Determine the (x, y) coordinate at the center of the cell enclosing the given text.  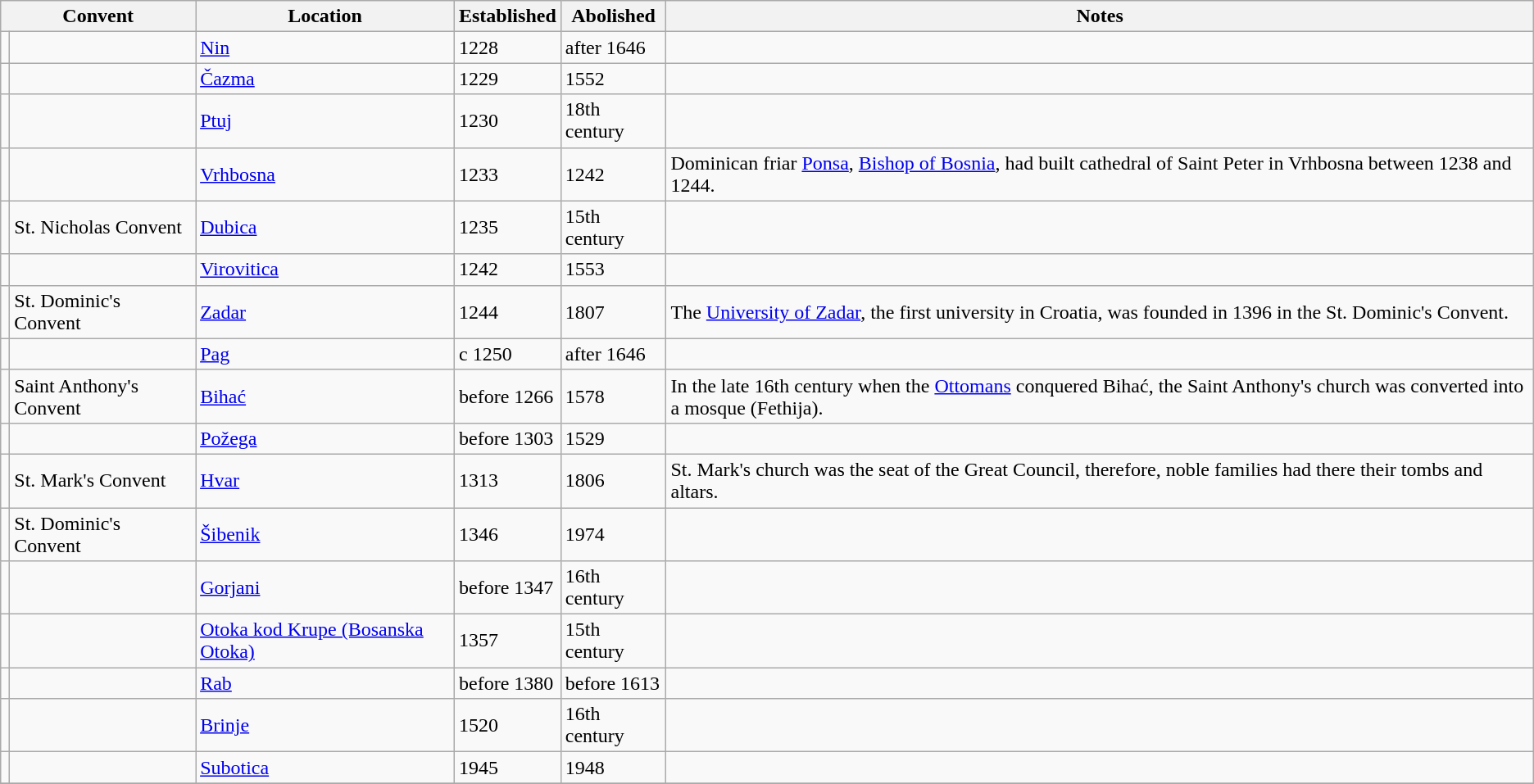
Rab (325, 683)
Nin (325, 48)
1233 (507, 174)
Pag (325, 354)
Location (325, 16)
Vrhbosna (325, 174)
1313 (507, 480)
St. Mark's Convent (103, 480)
Convent (98, 16)
Dubica (325, 228)
Virovitica (325, 270)
1807 (613, 311)
Abolished (613, 16)
18th century (613, 121)
1229 (507, 79)
1230 (507, 121)
Čazma (325, 79)
Šibenik (325, 534)
Dominican friar Ponsa, Bishop of Bosnia, had built cathedral of Saint Peter in Vrhbosna between 1238 and 1244. (1100, 174)
1357 (507, 641)
before 1303 (507, 438)
1529 (613, 438)
1553 (613, 270)
1520 (507, 726)
St. Nicholas Convent (103, 228)
Notes (1100, 16)
Zadar (325, 311)
Otoka kod Krupe (Bosanska Otoka) (325, 641)
Established (507, 16)
1235 (507, 228)
Subotica (325, 768)
1346 (507, 534)
Bihać (325, 397)
1974 (613, 534)
c 1250 (507, 354)
Brinje (325, 726)
1578 (613, 397)
1228 (507, 48)
before 1347 (507, 588)
1244 (507, 311)
before 1380 (507, 683)
Hvar (325, 480)
1806 (613, 480)
1552 (613, 79)
St. Mark's church was the seat of the Great Council, therefore, noble families had there their tombs and altars. (1100, 480)
before 1613 (613, 683)
Saint Anthony's Convent (103, 397)
In the late 16th century when the Ottomans conquered Bihać, the Saint Anthony's church was converted into a mosque (Fethija). (1100, 397)
The University of Zadar, the first university in Croatia, was founded in 1396 in the St. Dominic's Convent. (1100, 311)
Gorjani (325, 588)
1945 (507, 768)
before 1266 (507, 397)
Ptuj (325, 121)
Požega (325, 438)
1948 (613, 768)
